For the text-containing cell, return its midpoint in (x, y) coordinate format. 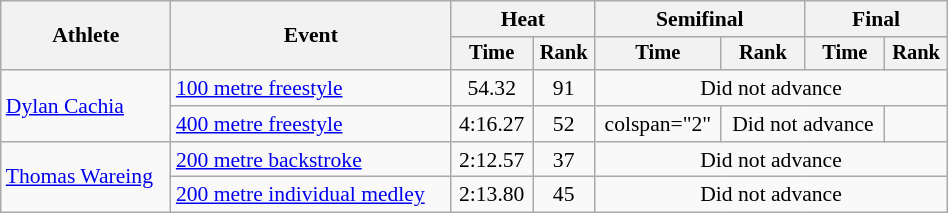
Final (876, 19)
Thomas Wareing (86, 178)
2:12.57 (492, 160)
Athlete (86, 36)
200 metre individual medley (311, 195)
91 (563, 88)
52 (563, 124)
100 metre freestyle (311, 88)
37 (563, 160)
Dylan Cachia (86, 106)
400 metre freestyle (311, 124)
4:16.27 (492, 124)
Heat (523, 19)
45 (563, 195)
54.32 (492, 88)
Semifinal (700, 19)
colspan="2" (658, 124)
2:13.80 (492, 195)
Event (311, 36)
200 metre backstroke (311, 160)
